Find where the given text appears and provide that cell's center as (X, Y) coordinate. 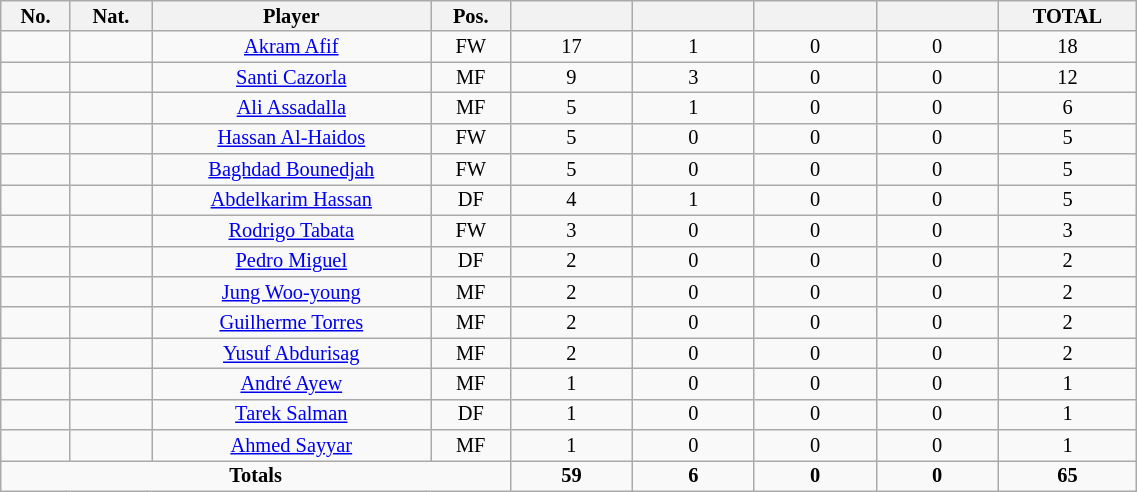
Ahmed Sayyar (292, 446)
Guilherme Torres (292, 322)
Tarek Salman (292, 414)
Santi Cazorla (292, 78)
Nat. (110, 16)
Abdelkarim Hassan (292, 200)
Pos. (470, 16)
Hassan Al-Haidos (292, 138)
Akram Afif (292, 46)
TOTAL (1068, 16)
Yusuf Abdurisag (292, 354)
12 (1068, 78)
18 (1068, 46)
Jung Woo-young (292, 292)
9 (571, 78)
Player (292, 16)
Rodrigo Tabata (292, 230)
André Ayew (292, 384)
Totals (256, 476)
Baghdad Bounedjah (292, 170)
4 (571, 200)
59 (571, 476)
Pedro Miguel (292, 262)
17 (571, 46)
Ali Assadalla (292, 108)
No. (36, 16)
65 (1068, 476)
